Scan for the cell matching the given text and deliver its (X, Y) coordinate at center. 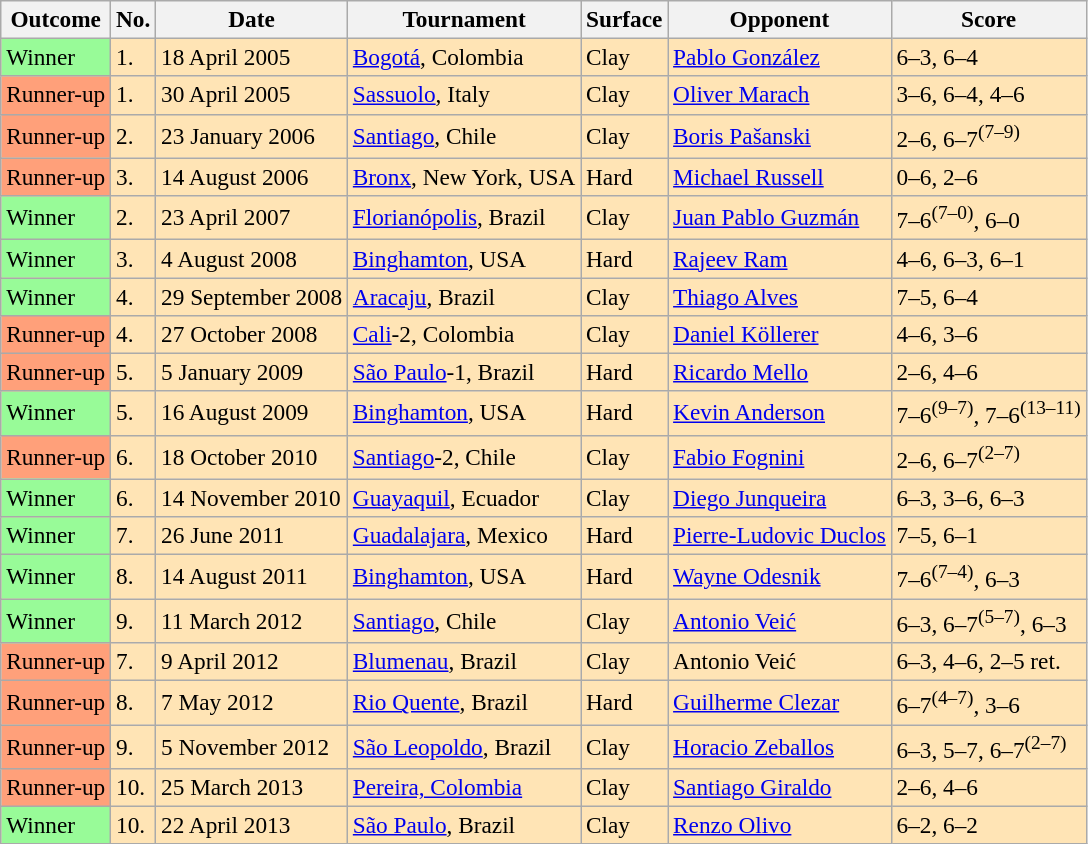
7–5, 6–1 (988, 535)
Rio Quente, Brazil (464, 702)
Kevin Anderson (780, 413)
Wayne Odesnik (780, 576)
2–6, 6–7(7–9) (988, 136)
Cali-2, Colombia (464, 334)
14 August 2011 (252, 576)
29 September 2008 (252, 296)
Surface (624, 19)
25 March 2013 (252, 787)
14 November 2010 (252, 498)
23 January 2006 (252, 136)
6–3, 6–7(5–7), 6–3 (988, 620)
Guilherme Clezar (780, 702)
18 April 2005 (252, 57)
Santiago-2, Chile (464, 457)
6–2, 6–2 (988, 825)
30 April 2005 (252, 95)
7–6(7–4), 6–3 (988, 576)
Outcome (56, 19)
Date (252, 19)
Thiago Alves (780, 296)
6–3, 4–6, 2–5 ret. (988, 661)
18 October 2010 (252, 457)
Sassuolo, Italy (464, 95)
Pablo González (780, 57)
23 April 2007 (252, 217)
Santiago Giraldo (780, 787)
Florianópolis, Brazil (464, 217)
No. (134, 19)
São Leopoldo, Brazil (464, 746)
7 May 2012 (252, 702)
4 August 2008 (252, 258)
4–6, 6–3, 6–1 (988, 258)
Renzo Olivo (780, 825)
Bogotá, Colombia (464, 57)
Guayaquil, Ecuador (464, 498)
5 November 2012 (252, 746)
14 August 2006 (252, 177)
São Paulo-1, Brazil (464, 372)
Boris Pašanski (780, 136)
Rajeev Ram (780, 258)
Bronx, New York, USA (464, 177)
6–3, 6–4 (988, 57)
Diego Junqueira (780, 498)
2–6, 6–7(2–7) (988, 457)
27 October 2008 (252, 334)
Juan Pablo Guzmán (780, 217)
Fabio Fognini (780, 457)
Opponent (780, 19)
Horacio Zeballos (780, 746)
7–5, 6–4 (988, 296)
Pereira, Colombia (464, 787)
Oliver Marach (780, 95)
Blumenau, Brazil (464, 661)
Pierre-Ludovic Duclos (780, 535)
Ricardo Mello (780, 372)
5 January 2009 (252, 372)
7–6(7–0), 6–0 (988, 217)
Daniel Köllerer (780, 334)
22 April 2013 (252, 825)
Michael Russell (780, 177)
6–7(4–7), 3–6 (988, 702)
São Paulo, Brazil (464, 825)
11 March 2012 (252, 620)
Tournament (464, 19)
Guadalajara, Mexico (464, 535)
Aracaju, Brazil (464, 296)
3–6, 6–4, 4–6 (988, 95)
4–6, 3–6 (988, 334)
0–6, 2–6 (988, 177)
9 April 2012 (252, 661)
6–3, 5–7, 6–7(2–7) (988, 746)
7–6(9–7), 7–6(13–11) (988, 413)
6–3, 3–6, 6–3 (988, 498)
Score (988, 19)
26 June 2011 (252, 535)
16 August 2009 (252, 413)
